Locate the cell with the specified text and output its [X, Y] center coordinate. 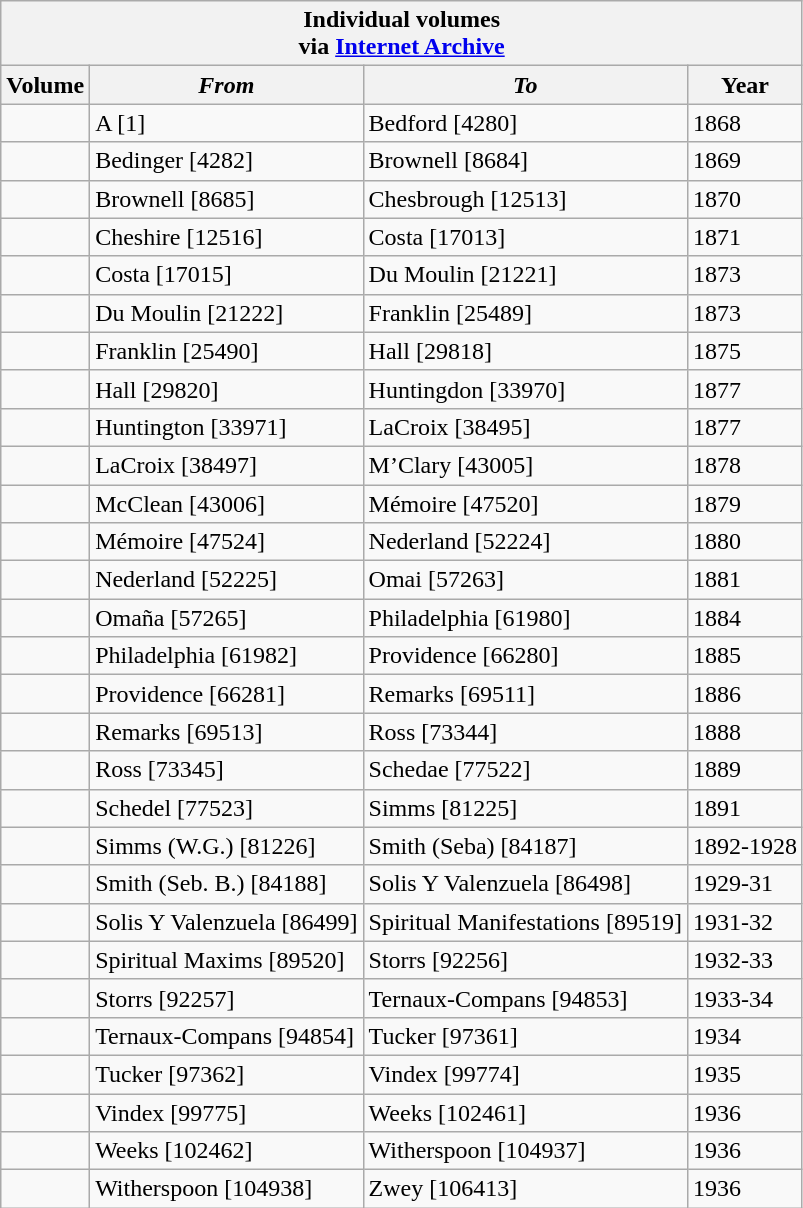
Omai [57263] [525, 580]
Bedford [4280] [525, 123]
Remarks [69511] [525, 694]
1879 [744, 503]
Providence [66280] [525, 656]
Schedel [77523] [226, 808]
Spiritual Maxims [89520] [226, 960]
Franklin [25490] [226, 351]
1934 [744, 1036]
Costa [17015] [226, 275]
Huntington [33971] [226, 427]
From [226, 85]
Vindex [99774] [525, 1074]
Ross [73345] [226, 770]
To [525, 85]
Storrs [92256] [525, 960]
1869 [744, 161]
Smith (Seba) [84187] [525, 846]
Ternaux-Compans [94853] [525, 998]
Remarks [69513] [226, 732]
1878 [744, 465]
Schedae [77522] [525, 770]
1892-1928 [744, 846]
1870 [744, 199]
A [1] [226, 123]
Solis Y Valenzuela [86499] [226, 922]
1871 [744, 237]
Mémoire [47520] [525, 503]
Franklin [25489] [525, 313]
1935 [744, 1074]
1868 [744, 123]
Smith (Seb. B.) [84188] [226, 884]
Witherspoon [104937] [525, 1151]
Simms (W.G.) [81226] [226, 846]
Weeks [102462] [226, 1151]
Du Moulin [21222] [226, 313]
Spiritual Manifestations [89519] [525, 922]
Chesbrough [12513] [525, 199]
1891 [744, 808]
Solis Y Valenzuela [86498] [525, 884]
Zwey [106413] [525, 1189]
Philadelphia [61982] [226, 656]
1929-31 [744, 884]
Omaña [57265] [226, 618]
Hall [29818] [525, 351]
Hall [29820] [226, 389]
Year [744, 85]
LaCroix [38495] [525, 427]
1931-32 [744, 922]
Brownell [8685] [226, 199]
Nederland [52224] [525, 542]
Individual volumesvia Internet Archive [402, 34]
Volume [46, 85]
Vindex [99775] [226, 1113]
Simms [81225] [525, 808]
Tucker [97361] [525, 1036]
1885 [744, 656]
1875 [744, 351]
Du Moulin [21221] [525, 275]
Tucker [97362] [226, 1074]
Mémoire [47524] [226, 542]
1932-33 [744, 960]
1888 [744, 732]
Weeks [102461] [525, 1113]
1886 [744, 694]
Huntingdon [33970] [525, 389]
Cheshire [12516] [226, 237]
Ternaux-Compans [94854] [226, 1036]
1889 [744, 770]
1881 [744, 580]
M’Clary [43005] [525, 465]
1880 [744, 542]
Witherspoon [104938] [226, 1189]
LaCroix [38497] [226, 465]
1933-34 [744, 998]
Nederland [52225] [226, 580]
McClean [43006] [226, 503]
Brownell [8684] [525, 161]
Philadelphia [61980] [525, 618]
Providence [66281] [226, 694]
Costa [17013] [525, 237]
Bedinger [4282] [226, 161]
Storrs [92257] [226, 998]
1884 [744, 618]
Ross [73344] [525, 732]
